Detect which cell encompasses the target text, then output its [X, Y] center coordinate. 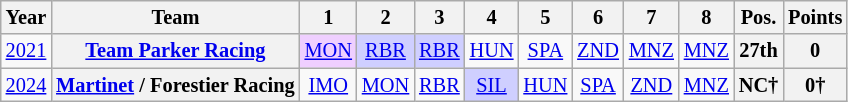
8 [706, 17]
Points [815, 17]
Team Parker Racing [175, 51]
2024 [26, 85]
NC† [758, 85]
Martinet / Forestier Racing [175, 85]
1 [328, 17]
0† [815, 85]
Pos. [758, 17]
4 [492, 17]
IMO [328, 85]
27th [758, 51]
SIL [492, 85]
3 [439, 17]
0 [815, 51]
2021 [26, 51]
Team [175, 17]
7 [652, 17]
6 [598, 17]
2 [386, 17]
5 [545, 17]
Year [26, 17]
